Find where the given text appears and provide that cell's center as (x, y) coordinate. 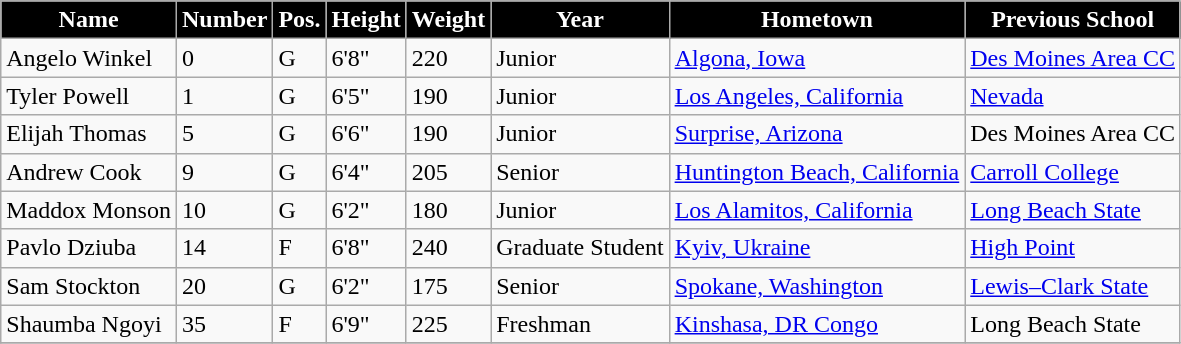
5 (224, 134)
205 (448, 172)
Number (224, 20)
Los Alamitos, California (817, 210)
Year (580, 20)
Pavlo Dziuba (89, 248)
220 (448, 58)
240 (448, 248)
Weight (448, 20)
6'4" (366, 172)
225 (448, 324)
0 (224, 58)
Carroll College (1073, 172)
Kyiv, Ukraine (817, 248)
35 (224, 324)
6'9" (366, 324)
14 (224, 248)
Sam Stockton (89, 286)
Hometown (817, 20)
Los Angeles, California (817, 96)
Elijah Thomas (89, 134)
6'6" (366, 134)
175 (448, 286)
Name (89, 20)
Lewis–Clark State (1073, 286)
Andrew Cook (89, 172)
Kinshasa, DR Congo (817, 324)
Tyler Powell (89, 96)
Shaumba Ngoyi (89, 324)
Algona, Iowa (817, 58)
Graduate Student (580, 248)
Pos. (300, 20)
Huntington Beach, California (817, 172)
6'5" (366, 96)
Freshman (580, 324)
10 (224, 210)
Spokane, Washington (817, 286)
Height (366, 20)
180 (448, 210)
Angelo Winkel (89, 58)
Previous School (1073, 20)
Surprise, Arizona (817, 134)
20 (224, 286)
Nevada (1073, 96)
1 (224, 96)
Maddox Monson (89, 210)
9 (224, 172)
High Point (1073, 248)
